Locate the cell with the specified text and output its (x, y) center coordinate. 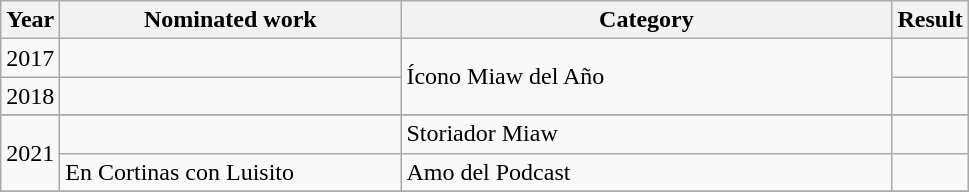
2017 (30, 58)
Nominated work (230, 20)
Year (30, 20)
2018 (30, 96)
2021 (30, 153)
Ícono Miaw del Año (646, 77)
Result (930, 20)
Amo del Podcast (646, 172)
En Cortinas con Luisito (230, 172)
Storiador Miaw (646, 134)
Category (646, 20)
